Determine the (x, y) coordinate at the center of the cell enclosing the given text.  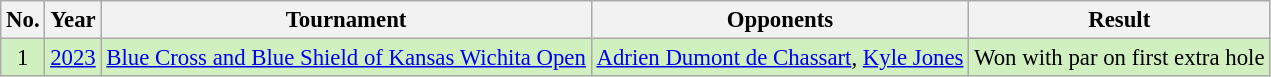
Opponents (780, 20)
Won with par on first extra hole (1120, 58)
Result (1120, 20)
Year (73, 20)
No. (23, 20)
Adrien Dumont de Chassart, Kyle Jones (780, 58)
Tournament (346, 20)
2023 (73, 58)
Blue Cross and Blue Shield of Kansas Wichita Open (346, 58)
1 (23, 58)
